Find where the given text appears and provide that cell's center as (x, y) coordinate. 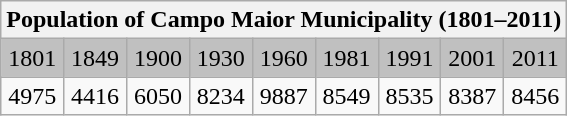
8549 (346, 96)
8234 (220, 96)
Population of Campo Maior Municipality (1801–2011) (284, 20)
4416 (96, 96)
4975 (32, 96)
8387 (472, 96)
8535 (410, 96)
1960 (284, 58)
9887 (284, 96)
1930 (220, 58)
8456 (536, 96)
1900 (158, 58)
1801 (32, 58)
1849 (96, 58)
1981 (346, 58)
6050 (158, 96)
1991 (410, 58)
2011 (536, 58)
2001 (472, 58)
